Detect which cell encompasses the target text, then output its (x, y) center coordinate. 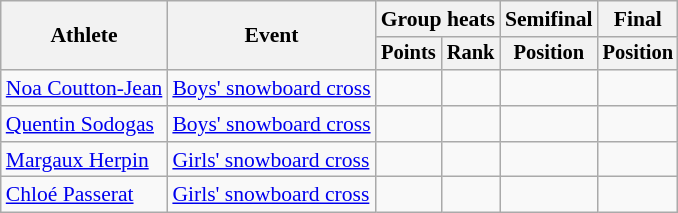
Event (271, 36)
Rank (470, 54)
Margaux Herpin (84, 160)
Athlete (84, 36)
Semifinal (549, 19)
Quentin Sodogas (84, 124)
Group heats (438, 19)
Points (409, 54)
Noa Coutton-Jean (84, 88)
Final (638, 19)
Chloé Passerat (84, 195)
